Identify which cell holds the provided text, then report its (X, Y) central coordinate. 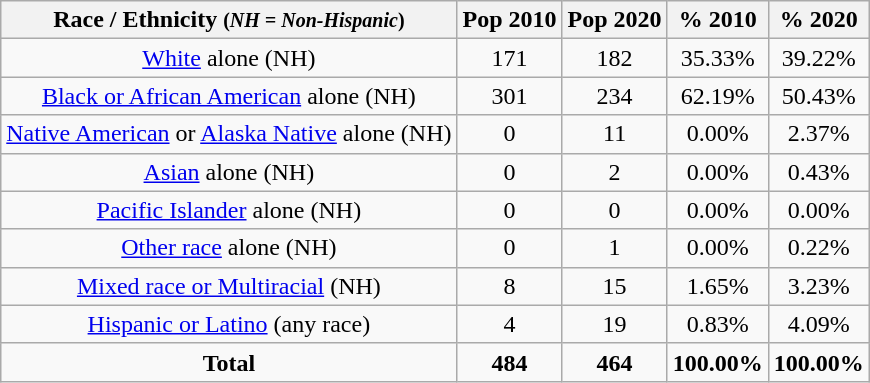
Pop 2010 (510, 20)
4.09% (818, 324)
Pacific Islander alone (NH) (229, 210)
11 (614, 134)
484 (510, 362)
Total (229, 362)
15 (614, 286)
171 (510, 58)
35.33% (718, 58)
39.22% (818, 58)
2 (614, 172)
19 (614, 324)
0.43% (818, 172)
0.83% (718, 324)
1.65% (718, 286)
464 (614, 362)
50.43% (818, 96)
Hispanic or Latino (any race) (229, 324)
Other race alone (NH) (229, 248)
Mixed race or Multiracial (NH) (229, 286)
% 2010 (718, 20)
Pop 2020 (614, 20)
234 (614, 96)
8 (510, 286)
Black or African American alone (NH) (229, 96)
Race / Ethnicity (NH = Non-Hispanic) (229, 20)
1 (614, 248)
3.23% (818, 286)
301 (510, 96)
White alone (NH) (229, 58)
Asian alone (NH) (229, 172)
2.37% (818, 134)
4 (510, 324)
% 2020 (818, 20)
0.22% (818, 248)
62.19% (718, 96)
Native American or Alaska Native alone (NH) (229, 134)
182 (614, 58)
